Return [x, y] of the center of cell containing provided text 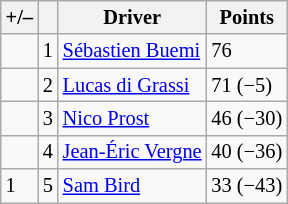
Sam Bird [132, 186]
Jean-Éric Vergne [132, 152]
Driver [132, 17]
5 [48, 186]
4 [48, 152]
2 [48, 85]
+/– [20, 17]
Lucas di Grassi [132, 85]
46 (−30) [248, 118]
Points [248, 17]
Sébastien Buemi [132, 51]
Nico Prost [132, 118]
71 (−5) [248, 85]
3 [48, 118]
33 (−43) [248, 186]
76 [248, 51]
40 (−36) [248, 152]
